Scan for the cell matching the given text and deliver its [x, y] coordinate at center. 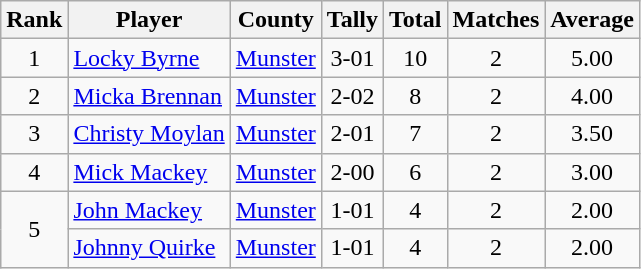
Rank [34, 20]
Average [592, 20]
Matches [496, 20]
Micka Brennan [149, 96]
Total [416, 20]
3-01 [352, 58]
2-00 [352, 172]
5 [34, 229]
3.00 [592, 172]
4.00 [592, 96]
7 [416, 134]
2-02 [352, 96]
Christy Moylan [149, 134]
Locky Byrne [149, 58]
1 [34, 58]
8 [416, 96]
6 [416, 172]
Tally [352, 20]
Player [149, 20]
County [276, 20]
Mick Mackey [149, 172]
John Mackey [149, 210]
Johnny Quirke [149, 248]
10 [416, 58]
2-01 [352, 134]
3.50 [592, 134]
3 [34, 134]
5.00 [592, 58]
